Return (x, y) of the center of cell containing provided text 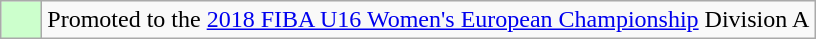
Promoted to the 2018 FIBA U16 Women's European Championship Division A (428, 20)
